Output the [x, y] coordinate of the center of the cell containing the given text.  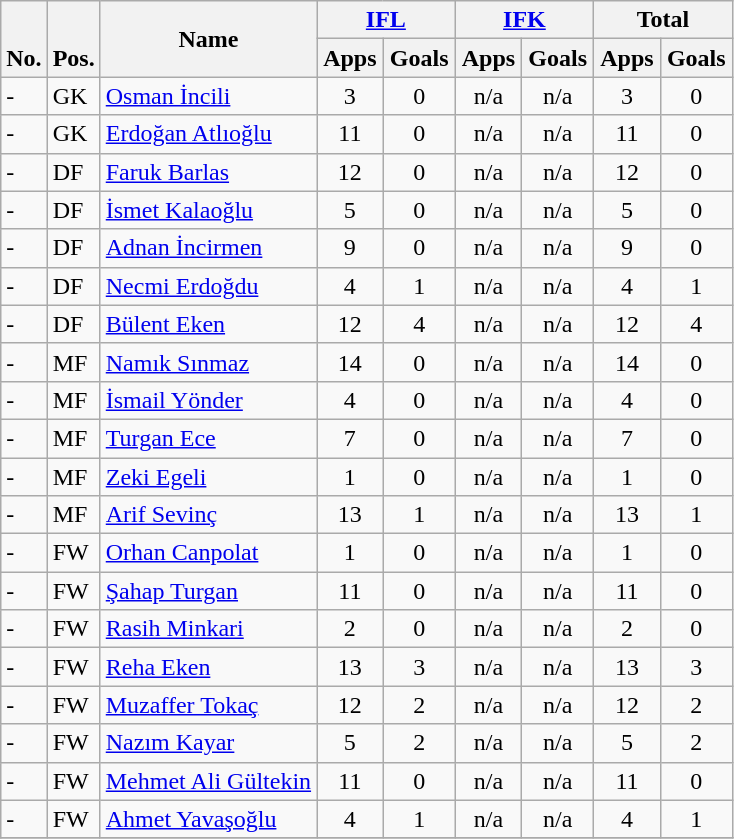
Osman İncili [208, 96]
Rasih Minkari [208, 629]
Nazım Kayar [208, 743]
Pos. [74, 39]
Adnan İncirmen [208, 248]
Erdoğan Atlıoğlu [208, 134]
Namık Sınmaz [208, 362]
Mehmet Ali Gültekin [208, 781]
Muzaffer Tokaç [208, 705]
Orhan Canpolat [208, 553]
IFL [386, 20]
Turgan Ece [208, 438]
Name [208, 39]
Reha Eken [208, 667]
IFK [524, 20]
Arif Sevinç [208, 515]
Zeki Egeli [208, 477]
Ahmet Yavaşoğlu [208, 819]
İsmet Kalaoğlu [208, 210]
Total [664, 20]
Bülent Eken [208, 324]
Faruk Barlas [208, 172]
Necmi Erdoğdu [208, 286]
Şahap Turgan [208, 591]
No. [24, 39]
İsmail Yönder [208, 400]
